Scan for the cell matching the given text and deliver its (x, y) coordinate at center. 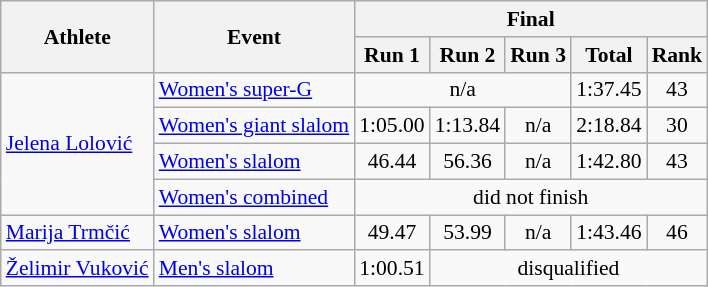
Run 2 (468, 55)
1:00.51 (392, 269)
Rank (678, 55)
Run 1 (392, 55)
53.99 (468, 233)
46.44 (392, 162)
49.47 (392, 233)
1:05.00 (392, 126)
Women's super-G (254, 90)
Želimir Vuković (78, 269)
30 (678, 126)
Total (608, 55)
56.36 (468, 162)
disqualified (568, 269)
1:37.45 (608, 90)
Run 3 (538, 55)
46 (678, 233)
Event (254, 36)
Athlete (78, 36)
Marija Trmčić (78, 233)
1:42.80 (608, 162)
1:13.84 (468, 126)
Women's combined (254, 197)
did not finish (530, 197)
Final (530, 19)
Women's giant slalom (254, 126)
2:18.84 (608, 126)
Jelena Lolović (78, 143)
Men's slalom (254, 269)
1:43.46 (608, 233)
